Locate the cell with the specified text and output its (X, Y) center coordinate. 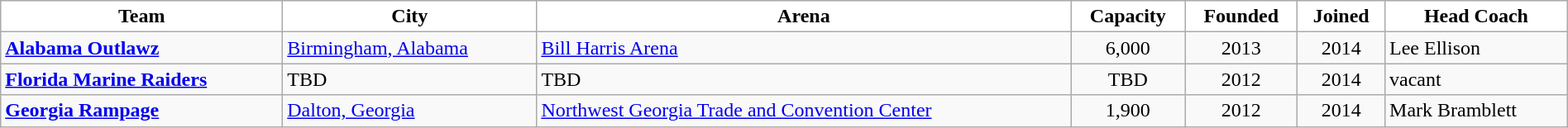
Alabama Outlawz (142, 48)
Team (142, 17)
Dalton, Georgia (410, 111)
Birmingham, Alabama (410, 48)
Florida Marine Raiders (142, 79)
Head Coach (1477, 17)
6,000 (1128, 48)
Mark Bramblett (1477, 111)
1,900 (1128, 111)
2013 (1241, 48)
Bill Harris Arena (804, 48)
Lee Ellison (1477, 48)
vacant (1477, 79)
Arena (804, 17)
Capacity (1128, 17)
Joined (1341, 17)
Northwest Georgia Trade and Convention Center (804, 111)
Founded (1241, 17)
Georgia Rampage (142, 111)
City (410, 17)
